From the cell containing the given text, extract its center point as (x, y) coordinate. 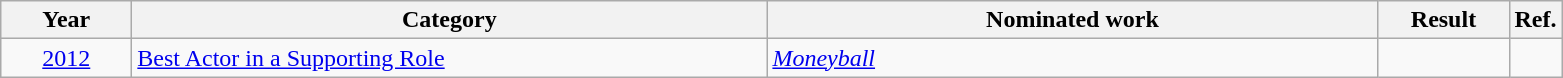
Ref. (1536, 20)
2012 (66, 58)
Result (1444, 20)
Year (66, 20)
Moneyball (1072, 58)
Nominated work (1072, 20)
Category (450, 20)
Best Actor in a Supporting Role (450, 58)
